Find where the given text appears and provide that cell's center as [x, y] coordinate. 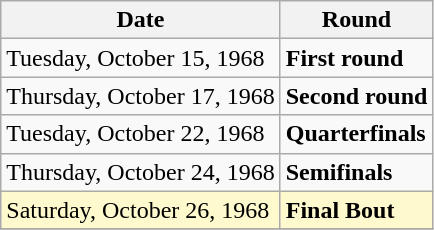
Final Bout [356, 210]
Thursday, October 17, 1968 [140, 96]
Tuesday, October 22, 1968 [140, 134]
Quarterfinals [356, 134]
Round [356, 20]
Date [140, 20]
First round [356, 58]
Thursday, October 24, 1968 [140, 172]
Saturday, October 26, 1968 [140, 210]
Tuesday, October 15, 1968 [140, 58]
Semifinals [356, 172]
Second round [356, 96]
